Search for the cell housing the specified text and yield its (x, y) center coordinate. 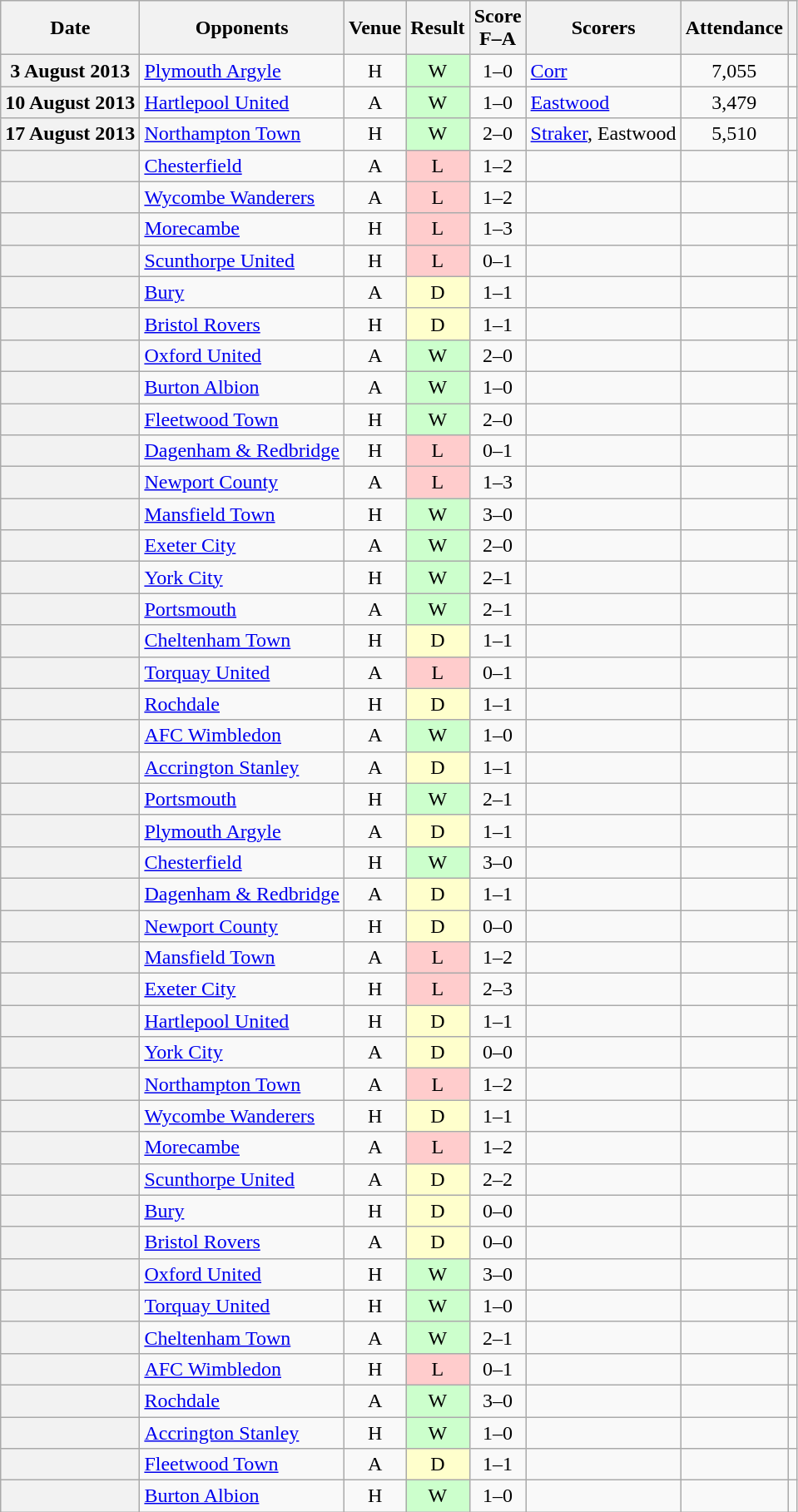
Result (438, 28)
Attendance (734, 28)
2–2 (498, 1179)
Eastwood (603, 102)
3 August 2013 (70, 71)
Straker, Eastwood (603, 134)
Corr (603, 71)
17 August 2013 (70, 134)
Venue (375, 28)
Opponents (242, 28)
3,479 (734, 102)
Date (70, 28)
ScoreF–A (498, 28)
7,055 (734, 71)
10 August 2013 (70, 102)
Scorers (603, 28)
2–3 (498, 989)
5,510 (734, 134)
